Scan for the cell matching the given text and deliver its (X, Y) coordinate at center. 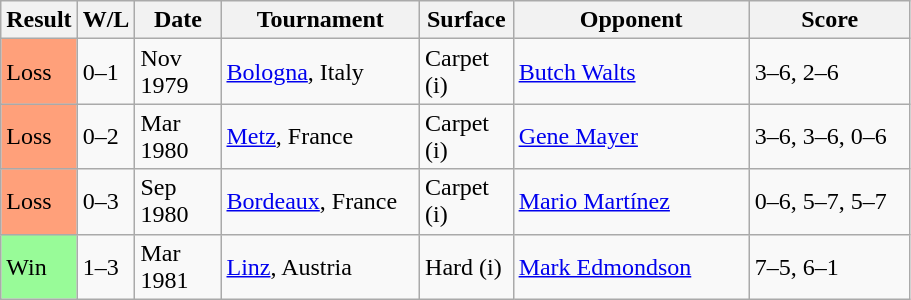
0–3 (106, 202)
Bordeaux, France (320, 202)
7–5, 6–1 (830, 266)
Result (39, 20)
Mar 1980 (178, 136)
Nov 1979 (178, 72)
3–6, 3–6, 0–6 (830, 136)
Surface (467, 20)
0–6, 5–7, 5–7 (830, 202)
Bologna, Italy (320, 72)
Mario Martínez (631, 202)
0–2 (106, 136)
Butch Walts (631, 72)
W/L (106, 20)
3–6, 2–6 (830, 72)
Gene Mayer (631, 136)
Opponent (631, 20)
Win (39, 266)
Score (830, 20)
Date (178, 20)
Sep 1980 (178, 202)
0–1 (106, 72)
Mar 1981 (178, 266)
Hard (i) (467, 266)
Tournament (320, 20)
Mark Edmondson (631, 266)
1–3 (106, 266)
Linz, Austria (320, 266)
Metz, France (320, 136)
